Pinpoint the cell where the given text exists, returning its [x, y] midpoint coordinate. 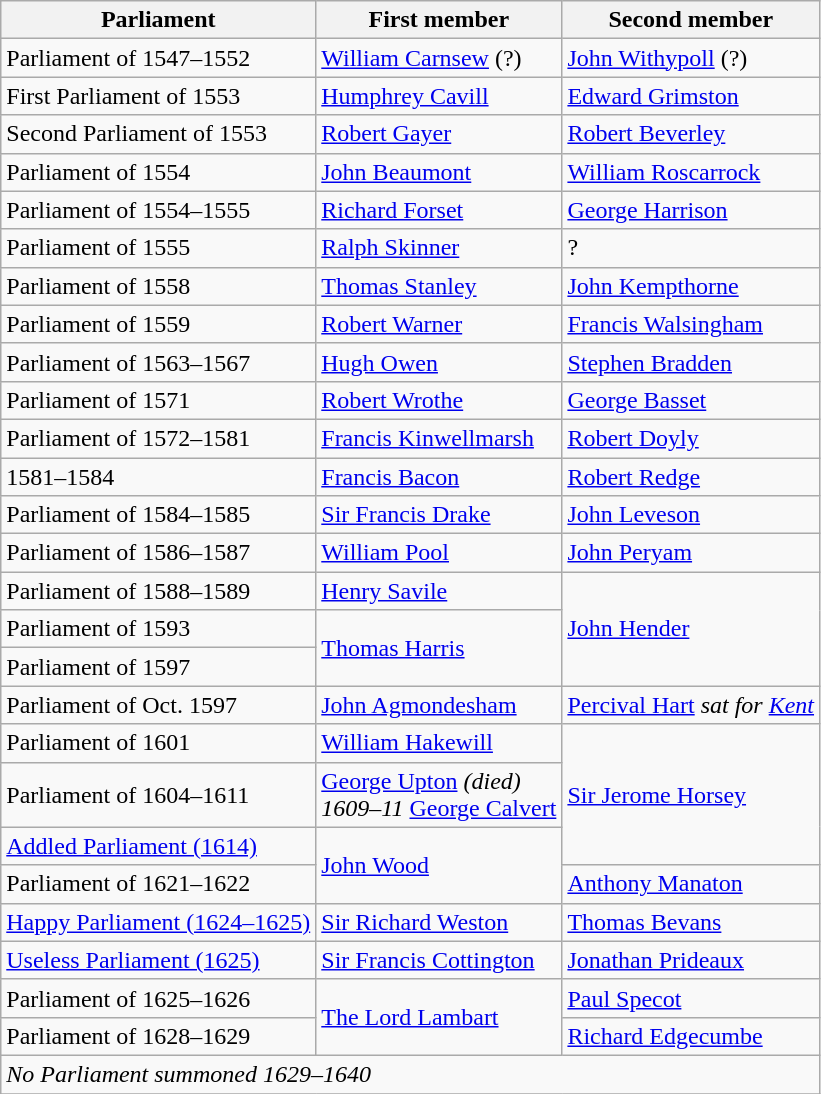
Henry Savile [439, 591]
Second Parliament of 1553 [158, 134]
Parliament of 1604–1611 [158, 794]
Francis Bacon [439, 477]
John Agmondesham [439, 705]
Robert Beverley [691, 134]
Parliament of 1621–1622 [158, 884]
Parliament of 1593 [158, 629]
Parliament of 1571 [158, 400]
John Hender [691, 629]
Hugh Owen [439, 362]
Sir Francis Cottington [439, 960]
Addled Parliament (1614) [158, 846]
Happy Parliament (1624–1625) [158, 922]
Thomas Harris [439, 648]
Parliament of 1625–1626 [158, 998]
Parliament [158, 20]
Jonathan Prideaux [691, 960]
John Beaumont [439, 172]
Richard Edgecumbe [691, 1036]
John Wood [439, 865]
Francis Kinwellmarsh [439, 438]
Stephen Bradden [691, 362]
Parliament of 1554 [158, 172]
George Basset [691, 400]
Percival Hart sat for Kent [691, 705]
Useless Parliament (1625) [158, 960]
Robert Warner [439, 324]
Ralph Skinner [439, 248]
William Roscarrock [691, 172]
Richard Forset [439, 210]
Parliament of 1628–1629 [158, 1036]
John Peryam [691, 553]
George Harrison [691, 210]
Thomas Stanley [439, 286]
Parliament of Oct. 1597 [158, 705]
Parliament of 1584–1585 [158, 515]
1581–1584 [158, 477]
Second member [691, 20]
Robert Gayer [439, 134]
Parliament of 1601 [158, 743]
Parliament of 1597 [158, 667]
Parliament of 1586–1587 [158, 553]
The Lord Lambart [439, 1017]
? [691, 248]
Paul Specot [691, 998]
Robert Wrothe [439, 400]
George Upton (died)1609–11 George Calvert [439, 794]
Parliament of 1563–1567 [158, 362]
Parliament of 1558 [158, 286]
Anthony Manaton [691, 884]
Humphrey Cavill [439, 96]
Sir Francis Drake [439, 515]
Sir Richard Weston [439, 922]
Parliament of 1547–1552 [158, 58]
No Parliament summoned 1629–1640 [410, 1074]
Parliament of 1588–1589 [158, 591]
Thomas Bevans [691, 922]
Parliament of 1555 [158, 248]
Parliament of 1554–1555 [158, 210]
William Hakewill [439, 743]
Robert Redge [691, 477]
John Kempthorne [691, 286]
Parliament of 1559 [158, 324]
First Parliament of 1553 [158, 96]
John Leveson [691, 515]
Francis Walsingham [691, 324]
Robert Doyly [691, 438]
William Pool [439, 553]
Edward Grimston [691, 96]
Parliament of 1572–1581 [158, 438]
First member [439, 20]
William Carnsew (?) [439, 58]
Sir Jerome Horsey [691, 794]
John Withypoll (?) [691, 58]
